Pinpoint the cell where the given text exists, returning its [X, Y] midpoint coordinate. 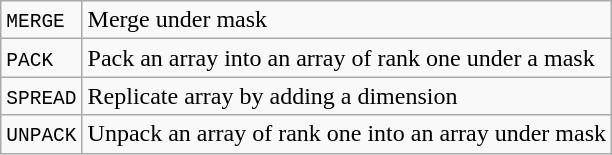
UNPACK [42, 134]
MERGE [42, 20]
Replicate array by adding a dimension [347, 96]
PACK [42, 58]
Unpack an array of rank one into an array under mask [347, 134]
Pack an array into an array of rank one under a mask [347, 58]
Merge under mask [347, 20]
SPREAD [42, 96]
